From the cell containing the given text, extract its center point as [x, y] coordinate. 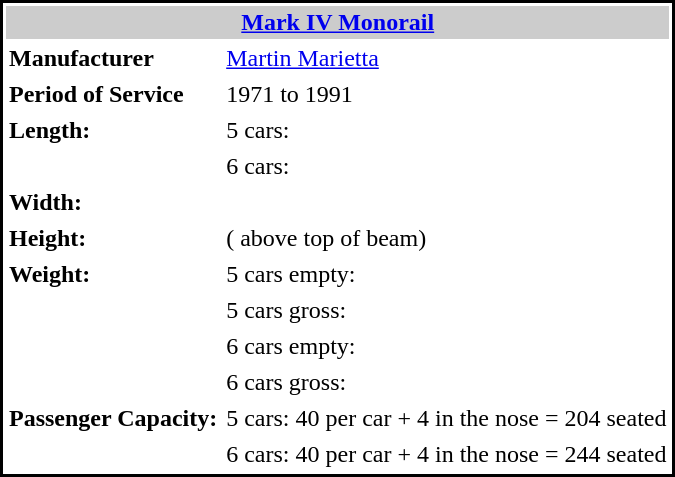
5 cars empty: [446, 274]
6 cars gross: [446, 382]
Weight: [113, 274]
Width: [113, 202]
Manufacturer [113, 58]
Martin Marietta [446, 58]
6 cars: 40 per car + 4 in the nose = 244 seated [446, 454]
6 cars empty: [446, 346]
5 cars gross: [446, 310]
Passenger Capacity: [113, 418]
1971 to 1991 [446, 94]
5 cars: 40 per car + 4 in the nose = 204 seated [446, 418]
Mark IV Monorail [338, 22]
Period of Service [113, 94]
( above top of beam) [446, 238]
5 cars: [446, 130]
Length: [113, 130]
Height: [113, 238]
6 cars: [446, 166]
